Capture the cell that displays the provided text and extract its (x, y) central coordinate. 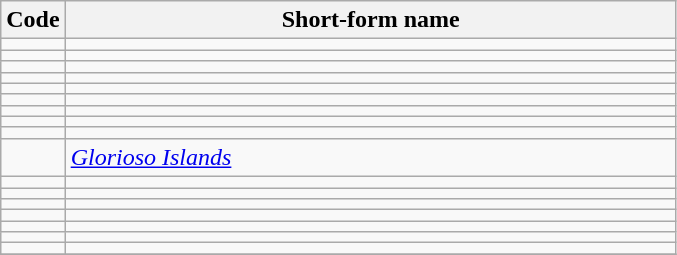
Short-form name (370, 20)
Glorioso Islands (370, 157)
Code (33, 20)
